From the cell containing the given text, extract its center point as [x, y] coordinate. 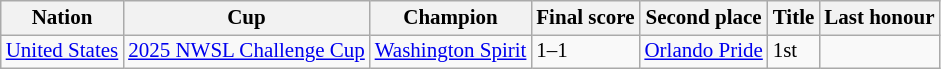
1st [794, 52]
2025 NWSL Challenge Cup [246, 52]
Cup [246, 18]
Last honour [879, 18]
Orlando Pride [703, 52]
Nation [62, 18]
Final score [585, 18]
United States [62, 52]
Washington Spirit [451, 52]
Champion [451, 18]
Second place [703, 18]
1–1 [585, 52]
Title [794, 18]
